Find where the given text appears and provide that cell's center as [x, y] coordinate. 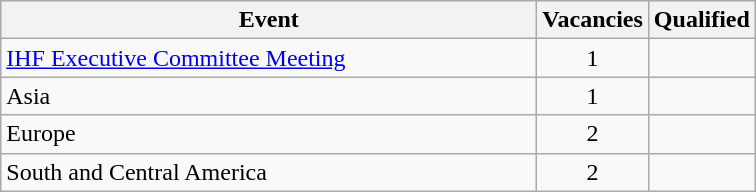
Event [269, 20]
Qualified [702, 20]
Vacancies [593, 20]
South and Central America [269, 172]
IHF Executive Committee Meeting [269, 58]
Europe [269, 134]
Asia [269, 96]
